Detect which cell encompasses the target text, then output its (x, y) center coordinate. 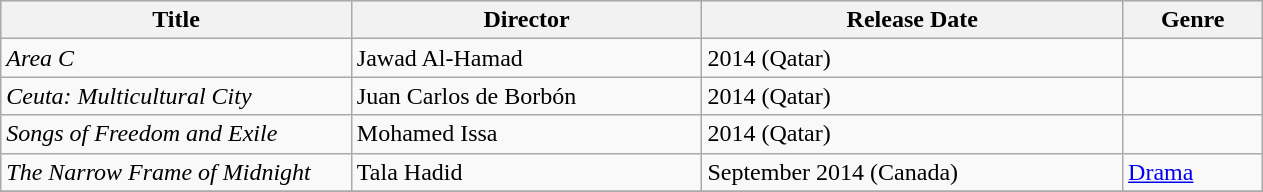
Juan Carlos de Borbón (526, 96)
Songs of Freedom and Exile (176, 134)
Mohamed Issa (526, 134)
Release Date (912, 20)
Title (176, 20)
Tala Hadid (526, 172)
September 2014 (Canada) (912, 172)
Ceuta: Multicultural City (176, 96)
Director (526, 20)
Genre (1193, 20)
The Narrow Frame of Midnight (176, 172)
Jawad Al-Hamad (526, 58)
Drama (1193, 172)
Area C (176, 58)
